Find where the given text appears and provide that cell's center as (X, Y) coordinate. 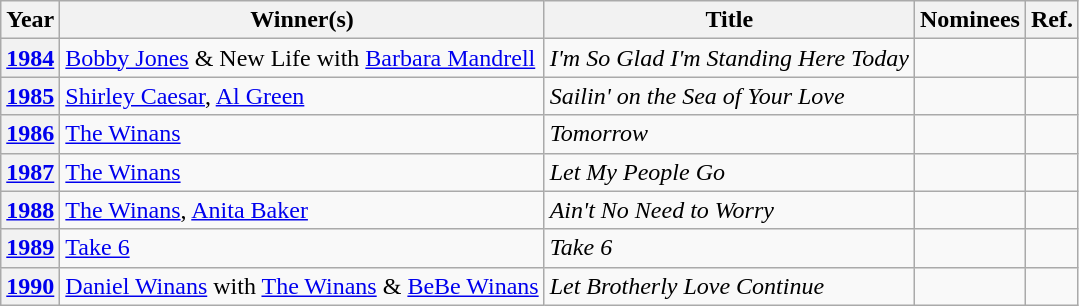
I'm So Glad I'm Standing Here Today (729, 58)
The Winans, Anita Baker (302, 210)
Title (729, 20)
Let Brotherly Love Continue (729, 286)
Let My People Go (729, 172)
1985 (30, 96)
1987 (30, 172)
Bobby Jones & New Life with Barbara Mandrell (302, 58)
1986 (30, 134)
Year (30, 20)
1989 (30, 248)
Ain't No Need to Worry (729, 210)
1990 (30, 286)
Sailin' on the Sea of Your Love (729, 96)
Shirley Caesar, Al Green (302, 96)
1988 (30, 210)
Tomorrow (729, 134)
Nominees (970, 20)
Winner(s) (302, 20)
1984 (30, 58)
Daniel Winans with The Winans & BeBe Winans (302, 286)
Ref. (1052, 20)
